Identify which cell holds the provided text, then report its [x, y] central coordinate. 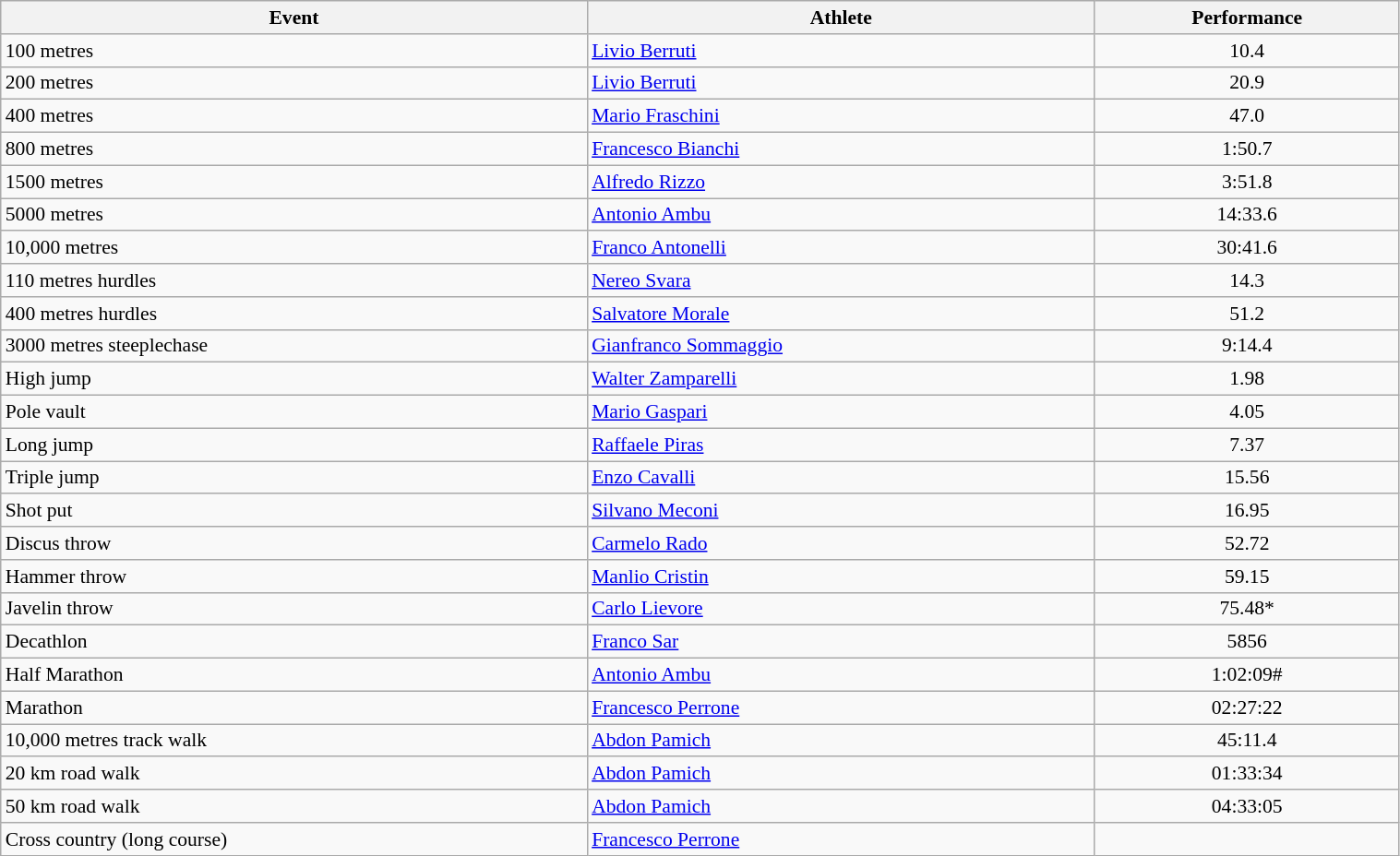
800 metres [293, 149]
15.56 [1247, 478]
100 metres [293, 51]
Franco Antonelli [841, 248]
9:14.4 [1247, 346]
110 metres hurdles [293, 280]
Pole vault [293, 412]
Long jump [293, 445]
Carmelo Rado [841, 543]
Gianfranco Sommaggio [841, 346]
4.05 [1247, 412]
5000 metres [293, 215]
Half Marathon [293, 675]
Decathlon [293, 642]
Marathon [293, 707]
59.15 [1247, 577]
1:50.7 [1247, 149]
Enzo Cavalli [841, 478]
Manlio Cristin [841, 577]
14:33.6 [1247, 215]
1500 metres [293, 182]
04:33:05 [1247, 806]
Franco Sar [841, 642]
51.2 [1247, 314]
Carlo Lievore [841, 609]
02:27:22 [1247, 707]
400 metres [293, 116]
Silvano Meconi [841, 511]
1:02:09# [1247, 675]
5856 [1247, 642]
16.95 [1247, 511]
Event [293, 18]
Raffaele Piras [841, 445]
Javelin throw [293, 609]
200 metres [293, 83]
Shot put [293, 511]
30:41.6 [1247, 248]
Triple jump [293, 478]
Walter Zamparelli [841, 379]
3000 metres steeplechase [293, 346]
14.3 [1247, 280]
High jump [293, 379]
Mario Gaspari [841, 412]
47.0 [1247, 116]
1.98 [1247, 379]
Francesco Bianchi [841, 149]
Mario Fraschini [841, 116]
7.37 [1247, 445]
01:33:34 [1247, 774]
20.9 [1247, 83]
400 metres hurdles [293, 314]
Discus throw [293, 543]
52.72 [1247, 543]
75.48* [1247, 609]
45:11.4 [1247, 741]
20 km road walk [293, 774]
Alfredo Rizzo [841, 182]
Hammer throw [293, 577]
10,000 metres track walk [293, 741]
Cross country (long course) [293, 839]
3:51.8 [1247, 182]
Performance [1247, 18]
Athlete [841, 18]
10,000 metres [293, 248]
Nereo Svara [841, 280]
50 km road walk [293, 806]
Salvatore Morale [841, 314]
10.4 [1247, 51]
